Determine the [X, Y] coordinate at the center of the cell enclosing the given text.  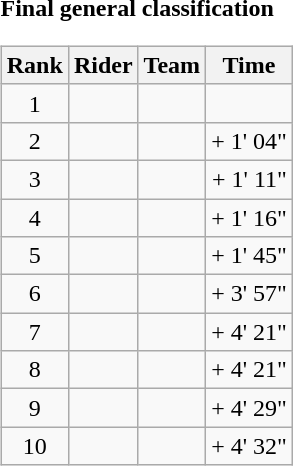
+ 1' 16" [250, 217]
5 [34, 256]
+ 3' 57" [250, 294]
Rider [103, 65]
Rank [34, 65]
+ 4' 32" [250, 446]
+ 1' 11" [250, 179]
7 [34, 332]
Team [172, 65]
9 [34, 408]
Time [250, 65]
4 [34, 217]
+ 1' 45" [250, 256]
+ 1' 04" [250, 141]
10 [34, 446]
1 [34, 103]
6 [34, 294]
3 [34, 179]
+ 4' 29" [250, 408]
2 [34, 141]
8 [34, 370]
